From the cell containing the given text, extract its center point as [x, y] coordinate. 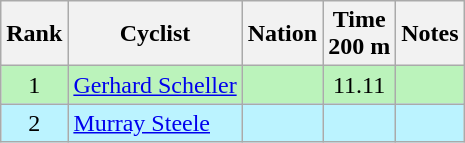
Notes [430, 34]
1 [34, 85]
11.11 [360, 85]
Murray Steele [155, 123]
2 [34, 123]
Cyclist [155, 34]
Time200 m [360, 34]
Nation [282, 34]
Gerhard Scheller [155, 85]
Rank [34, 34]
